Return [x, y] of the center of cell containing provided text 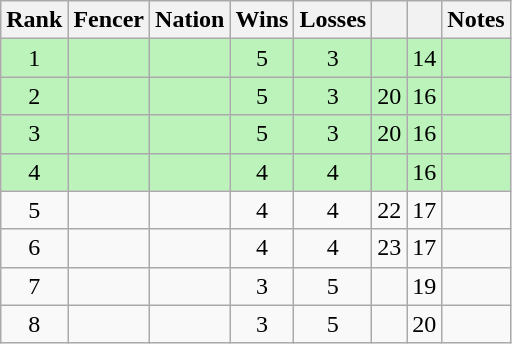
7 [34, 286]
23 [390, 248]
22 [390, 210]
2 [34, 96]
Nation [190, 20]
Losses [333, 20]
6 [34, 248]
Notes [476, 20]
Fencer [109, 20]
Rank [34, 20]
14 [424, 58]
Wins [262, 20]
1 [34, 58]
8 [34, 324]
19 [424, 286]
